From the cell containing the given text, extract its center point as (X, Y) coordinate. 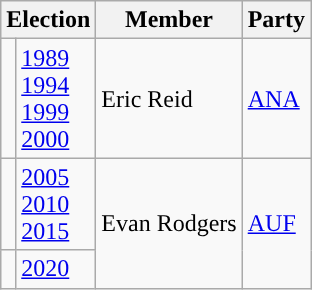
AUF (276, 223)
Eric Reid (169, 98)
Election (48, 20)
1989199419992000 (56, 98)
ANA (276, 98)
Member (169, 20)
2020 (56, 269)
Party (276, 20)
200520102015 (56, 204)
Evan Rodgers (169, 223)
